Scan for the cell matching the given text and deliver its [X, Y] coordinate at center. 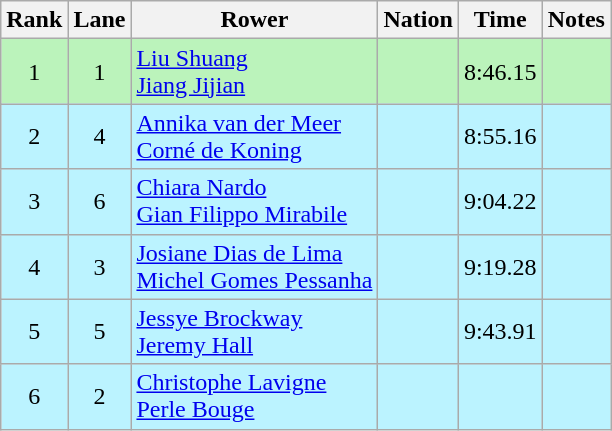
Notes [576, 20]
Rank [34, 20]
Jessye BrockwayJeremy Hall [254, 332]
Lane [100, 20]
8:46.15 [500, 72]
Time [500, 20]
Christophe LavignePerle Bouge [254, 396]
Annika van der MeerCorné de Koning [254, 136]
Josiane Dias de LimaMichel Gomes Pessanha [254, 266]
9:04.22 [500, 202]
8:55.16 [500, 136]
Rower [254, 20]
9:19.28 [500, 266]
9:43.91 [500, 332]
Liu ShuangJiang Jijian [254, 72]
Nation [418, 20]
Chiara NardoGian Filippo Mirabile [254, 202]
